Return (x, y) of the center of cell containing provided text 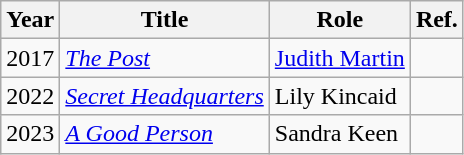
2017 (30, 58)
Secret Headquarters (164, 96)
Lily Kincaid (340, 96)
Ref. (436, 20)
2022 (30, 96)
A Good Person (164, 134)
2023 (30, 134)
The Post (164, 58)
Judith Martin (340, 58)
Title (164, 20)
Year (30, 20)
Role (340, 20)
Sandra Keen (340, 134)
